From the cell containing the given text, extract its center point as [x, y] coordinate. 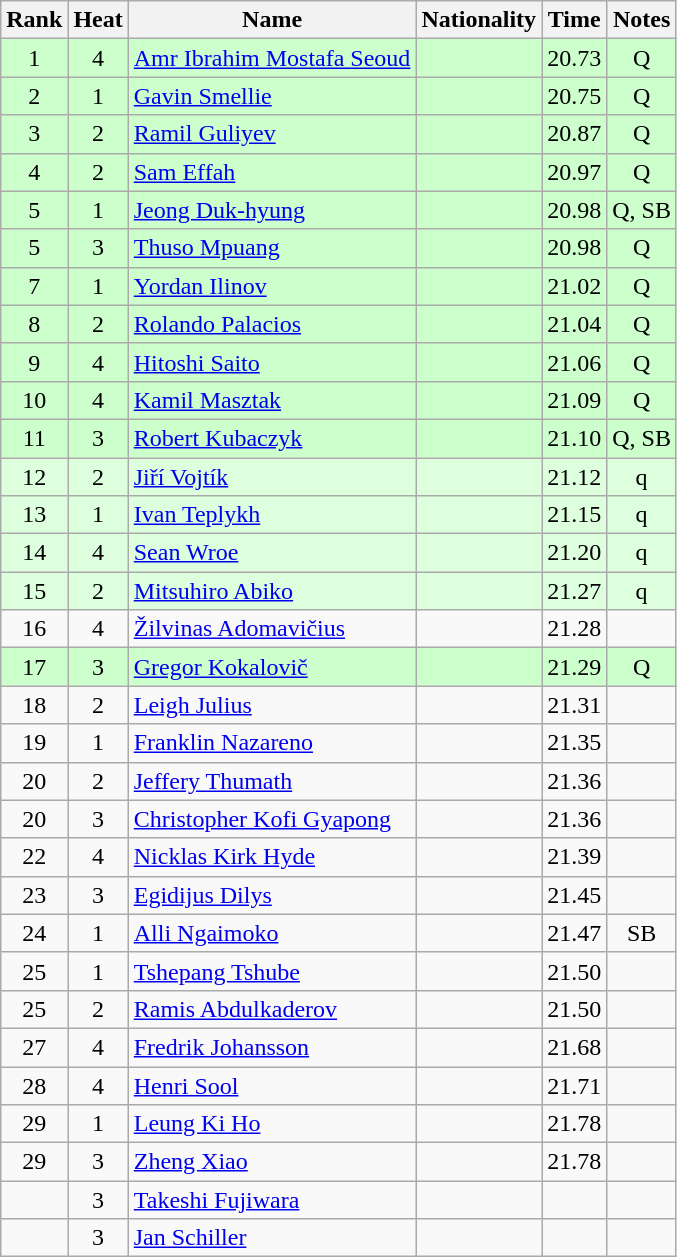
SB [642, 933]
Christopher Kofi Gyapong [272, 819]
Henri Sool [272, 1085]
21.47 [574, 933]
21.20 [574, 553]
21.31 [574, 705]
Žilvinas Adomavičius [272, 629]
Notes [642, 20]
9 [34, 362]
13 [34, 515]
21.28 [574, 629]
Hitoshi Saito [272, 362]
10 [34, 400]
Heat [98, 20]
Rank [34, 20]
21.04 [574, 324]
Fredrik Johansson [272, 1047]
Sam Effah [272, 172]
17 [34, 667]
Gregor Kokalovič [272, 667]
Ramis Abdulkaderov [272, 1009]
Kamil Masztak [272, 400]
21.35 [574, 743]
Yordan Ilinov [272, 286]
Ivan Teplykh [272, 515]
21.29 [574, 667]
28 [34, 1085]
15 [34, 591]
16 [34, 629]
Jeong Duk-hyung [272, 210]
Rolando Palacios [272, 324]
Alli Ngaimoko [272, 933]
12 [34, 477]
20.73 [574, 58]
21.68 [574, 1047]
11 [34, 438]
21.02 [574, 286]
Leigh Julius [272, 705]
21.06 [574, 362]
Thuso Mpuang [272, 248]
7 [34, 286]
Takeshi Fujiwara [272, 1200]
21.71 [574, 1085]
Name [272, 20]
21.15 [574, 515]
21.09 [574, 400]
Nationality [479, 20]
19 [34, 743]
Leung Ki Ho [272, 1124]
20.97 [574, 172]
8 [34, 324]
Jeffery Thumath [272, 781]
14 [34, 553]
20.75 [574, 96]
Tshepang Tshube [272, 971]
Time [574, 20]
23 [34, 895]
21.39 [574, 857]
Mitsuhiro Abiko [272, 591]
20.87 [574, 134]
21.12 [574, 477]
Gavin Smellie [272, 96]
27 [34, 1047]
21.10 [574, 438]
Jan Schiller [272, 1238]
Jiří Vojtík [272, 477]
24 [34, 933]
Zheng Xiao [272, 1162]
Nicklas Kirk Hyde [272, 857]
21.45 [574, 895]
Robert Kubaczyk [272, 438]
Amr Ibrahim Mostafa Seoud [272, 58]
Egidijus Dilys [272, 895]
Ramil Guliyev [272, 134]
18 [34, 705]
21.27 [574, 591]
22 [34, 857]
Sean Wroe [272, 553]
Franklin Nazareno [272, 743]
